Pinpoint the cell where the given text exists, returning its [x, y] midpoint coordinate. 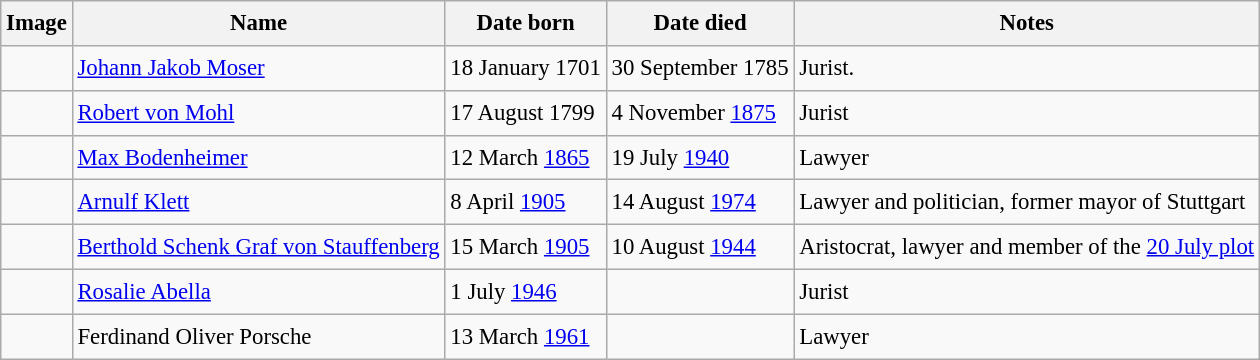
1 July 1946 [526, 292]
Lawyer and politician, former mayor of Stuttgart [1026, 202]
Notes [1026, 24]
Robert von Mohl [258, 114]
Johann Jakob Moser [258, 68]
Date born [526, 24]
Ferdinand Oliver Porsche [258, 336]
13 March 1961 [526, 336]
Arnulf Klett [258, 202]
14 August 1974 [700, 202]
10 August 1944 [700, 248]
15 March 1905 [526, 248]
Max Bodenheimer [258, 158]
8 April 1905 [526, 202]
30 September 1785 [700, 68]
Image [36, 24]
Jurist. [1026, 68]
Berthold Schenk Graf von Stauffenberg [258, 248]
17 August 1799 [526, 114]
Rosalie Abella [258, 292]
Name [258, 24]
4 November 1875 [700, 114]
19 July 1940 [700, 158]
12 March 1865 [526, 158]
18 January 1701 [526, 68]
Aristocrat, lawyer and member of the 20 July plot [1026, 248]
Date died [700, 24]
